Identify which cell holds the provided text, then report its [X, Y] central coordinate. 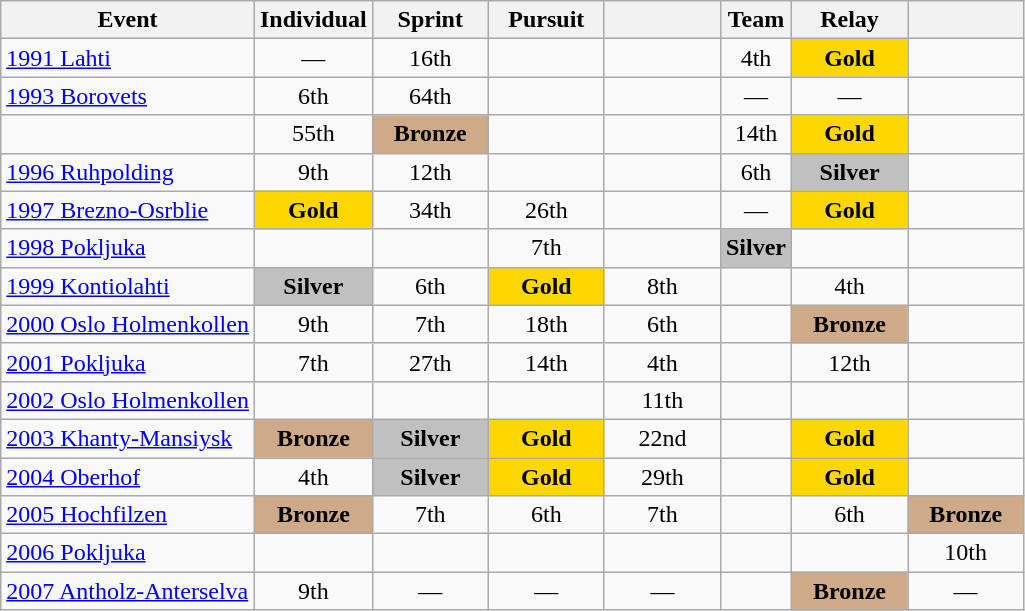
Team [756, 20]
2002 Oslo Holmenkollen [128, 400]
29th [662, 477]
1996 Ruhpolding [128, 172]
Individual [313, 20]
Event [128, 20]
55th [313, 134]
2007 Antholz-Anterselva [128, 591]
2004 Oberhof [128, 477]
11th [662, 400]
1999 Kontiolahti [128, 286]
26th [546, 210]
8th [662, 286]
1993 Borovets [128, 96]
1991 Lahti [128, 58]
64th [430, 96]
16th [430, 58]
10th [966, 553]
2005 Hochfilzen [128, 515]
34th [430, 210]
Pursuit [546, 20]
Sprint [430, 20]
Relay [850, 20]
2006 Pokljuka [128, 553]
2003 Khanty-Mansiysk [128, 438]
1998 Pokljuka [128, 248]
18th [546, 324]
1997 Brezno-Osrblie [128, 210]
22nd [662, 438]
27th [430, 362]
2000 Oslo Holmenkollen [128, 324]
2001 Pokljuka [128, 362]
